Provide the (X, Y) coordinate of the cell's center where the given text is located.  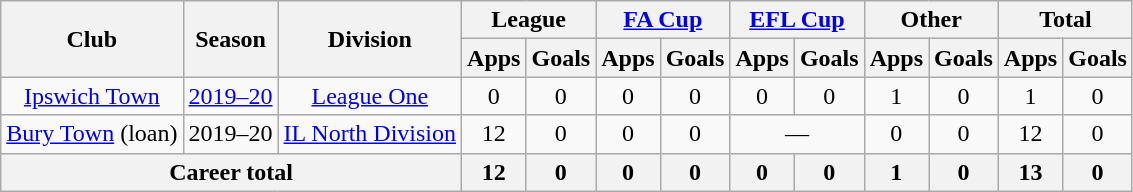
Career total (232, 172)
Bury Town (loan) (92, 134)
Ipswich Town (92, 96)
— (797, 134)
13 (1030, 172)
Total (1065, 20)
League (529, 20)
IL North Division (370, 134)
Club (92, 39)
League One (370, 96)
Division (370, 39)
Other (931, 20)
FA Cup (663, 20)
EFL Cup (797, 20)
Season (230, 39)
